Search for the cell housing the specified text and yield its (X, Y) center coordinate. 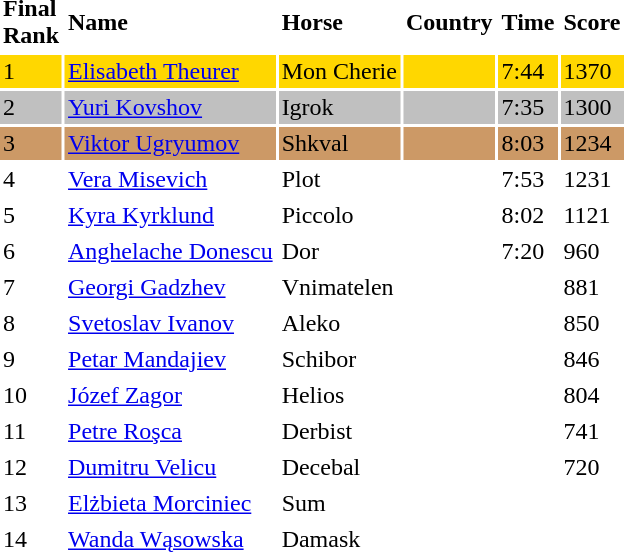
3 (31, 144)
Vera Misevich (170, 180)
2 (31, 108)
Schibor (340, 360)
Elisabeth Theurer (170, 72)
Sum (340, 504)
7:35 (528, 108)
1370 (592, 72)
Plot (340, 180)
8:02 (528, 216)
11 (31, 432)
6 (31, 252)
Dumitru Velicu (170, 468)
Elżbieta Morciniec (170, 504)
Kyra Kyrklund (170, 216)
Georgi Gadzhev (170, 288)
Helios (340, 396)
7:44 (528, 72)
7 (31, 288)
804 (592, 396)
7:20 (528, 252)
Piccolo (340, 216)
1121 (592, 216)
1300 (592, 108)
12 (31, 468)
Mon Cherie (340, 72)
Yuri Kovshov (170, 108)
720 (592, 468)
Józef Zagor (170, 396)
Aleko (340, 324)
Petar Mandajiev (170, 360)
881 (592, 288)
8:03 (528, 144)
4 (31, 180)
Svetoslav Ivanov (170, 324)
960 (592, 252)
Dor (340, 252)
1234 (592, 144)
Shkval (340, 144)
7:53 (528, 180)
1 (31, 72)
Igrok (340, 108)
Derbist (340, 432)
Petre Roşca (170, 432)
741 (592, 432)
10 (31, 396)
8 (31, 324)
9 (31, 360)
Vnimatelen (340, 288)
Anghelache Donescu (170, 252)
5 (31, 216)
13 (31, 504)
850 (592, 324)
846 (592, 360)
1231 (592, 180)
Viktor Ugryumov (170, 144)
Decebal (340, 468)
